Pinpoint the cell where the given text exists, returning its (X, Y) midpoint coordinate. 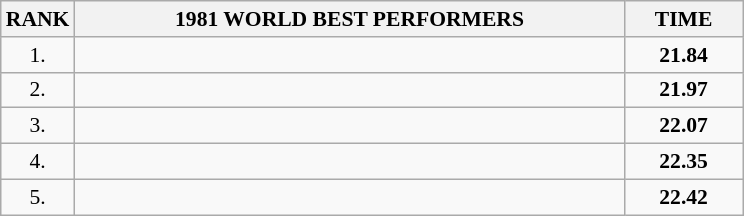
22.42 (684, 197)
1. (38, 55)
21.84 (684, 55)
2. (38, 90)
4. (38, 162)
22.35 (684, 162)
21.97 (684, 90)
1981 WORLD BEST PERFORMERS (349, 19)
5. (38, 197)
TIME (684, 19)
3. (38, 126)
22.07 (684, 126)
RANK (38, 19)
